Return (x, y) of the center of cell containing provided text 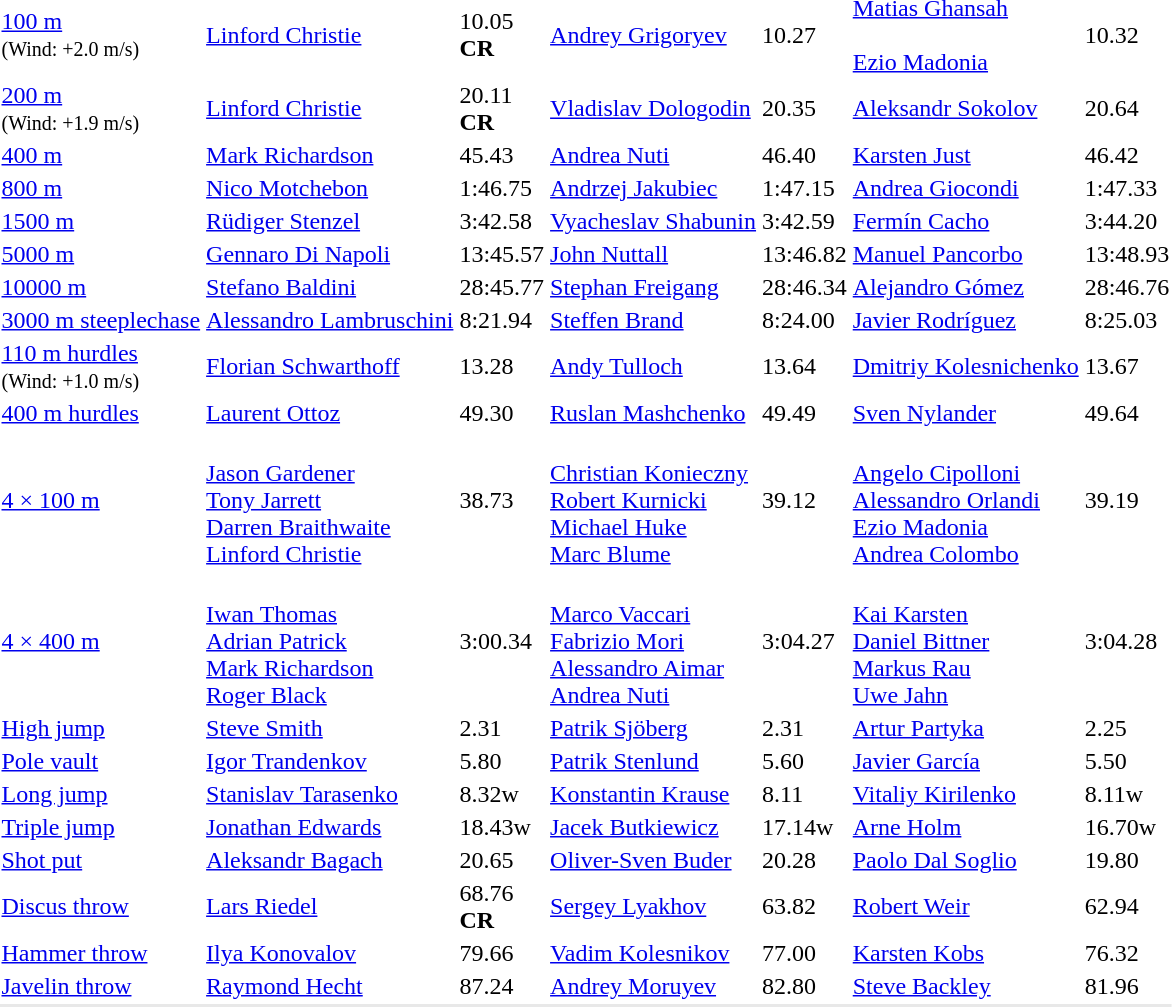
Patrik Stenlund (654, 761)
Robert Weir (966, 906)
Patrik Sjöberg (654, 728)
19.80 (1127, 860)
Steve Backley (966, 986)
3:44.20 (1127, 221)
Andy Tulloch (654, 366)
13:45.57 (502, 254)
Karsten Just (966, 155)
Alessandro Lambruschini (330, 320)
79.66 (502, 953)
62.94 (1127, 906)
77.00 (805, 953)
Konstantin Krause (654, 794)
400 m hurdles (101, 413)
8.11w (1127, 794)
1:46.75 (502, 188)
Steve Smith (330, 728)
3:04.27 (805, 641)
Stanislav Tarasenko (330, 794)
Stefano Baldini (330, 287)
Vitaliy Kirilenko (966, 794)
Nico Motchebon (330, 188)
Gennaro Di Napoli (330, 254)
5.80 (502, 761)
Angelo CipolloniAlessandro OrlandiEzio MadoniaAndrea Colombo (966, 500)
Vadim Kolesnikov (654, 953)
Aleksandr Sokolov (966, 108)
20.35 (805, 108)
Ilya Konovalov (330, 953)
20.28 (805, 860)
3000 m steeplechase (101, 320)
49.30 (502, 413)
Kai KarstenDaniel BittnerMarkus RauUwe Jahn (966, 641)
Artur Partyka (966, 728)
Sergey Lyakhov (654, 906)
4 × 400 m (101, 641)
Igor Trandenkov (330, 761)
Alejandro Gómez (966, 287)
Stephan Freigang (654, 287)
39.12 (805, 500)
39.19 (1127, 500)
1:47.15 (805, 188)
Fermín Cacho (966, 221)
110 m hurdles(Wind: +1.0 m/s) (101, 366)
4 × 100 m (101, 500)
Karsten Kobs (966, 953)
Vyacheslav Shabunin (654, 221)
High jump (101, 728)
400 m (101, 155)
8:21.94 (502, 320)
13:48.93 (1127, 254)
46.42 (1127, 155)
49.49 (805, 413)
1:47.33 (1127, 188)
13.28 (502, 366)
Sven Nylander (966, 413)
Mark Richardson (330, 155)
3:00.34 (502, 641)
8.32w (502, 794)
13.64 (805, 366)
200 m(Wind: +1.9 m/s) (101, 108)
13.67 (1127, 366)
Lars Riedel (330, 906)
5.60 (805, 761)
38.73 (502, 500)
45.43 (502, 155)
Andrzej Jakubiec (654, 188)
Dmitriy Kolesnichenko (966, 366)
20.64 (1127, 108)
Linford Christie (330, 108)
Paolo Dal Soglio (966, 860)
Vladislav Dologodin (654, 108)
5.50 (1127, 761)
Steffen Brand (654, 320)
8:25.03 (1127, 320)
5000 m (101, 254)
Iwan ThomasAdrian PatrickMark RichardsonRoger Black (330, 641)
Jonathan Edwards (330, 827)
Andrea Giocondi (966, 188)
87.24 (502, 986)
Javelin throw (101, 986)
3:42.59 (805, 221)
Aleksandr Bagach (330, 860)
Florian Schwarthoff (330, 366)
Jacek Butkiewicz (654, 827)
Long jump (101, 794)
1500 m (101, 221)
28:45.77 (502, 287)
Javier García (966, 761)
Jason GardenerTony JarrettDarren BraithwaiteLinford Christie (330, 500)
46.40 (805, 155)
Oliver-Sven Buder (654, 860)
Shot put (101, 860)
Raymond Hecht (330, 986)
13:46.82 (805, 254)
76.32 (1127, 953)
63.82 (805, 906)
3:42.58 (502, 221)
Arne Holm (966, 827)
Triple jump (101, 827)
Andrea Nuti (654, 155)
49.64 (1127, 413)
Ruslan Mashchenko (654, 413)
10000 m (101, 287)
82.80 (805, 986)
Hammer throw (101, 953)
3:04.28 (1127, 641)
20.11CR (502, 108)
Laurent Ottoz (330, 413)
8:24.00 (805, 320)
17.14w (805, 827)
Andrey Moruyev (654, 986)
81.96 (1127, 986)
28:46.76 (1127, 287)
800 m (101, 188)
8.11 (805, 794)
John Nuttall (654, 254)
Pole vault (101, 761)
Javier Rodríguez (966, 320)
Marco VaccariFabrizio MoriAlessandro AimarAndrea Nuti (654, 641)
28:46.34 (805, 287)
Christian KoniecznyRobert KurnickiMichael HukeMarc Blume (654, 500)
2.25 (1127, 728)
18.43w (502, 827)
20.65 (502, 860)
Rüdiger Stenzel (330, 221)
Discus throw (101, 906)
16.70w (1127, 827)
Manuel Pancorbo (966, 254)
68.76CR (502, 906)
